Return (X, Y) of the center of cell containing provided text 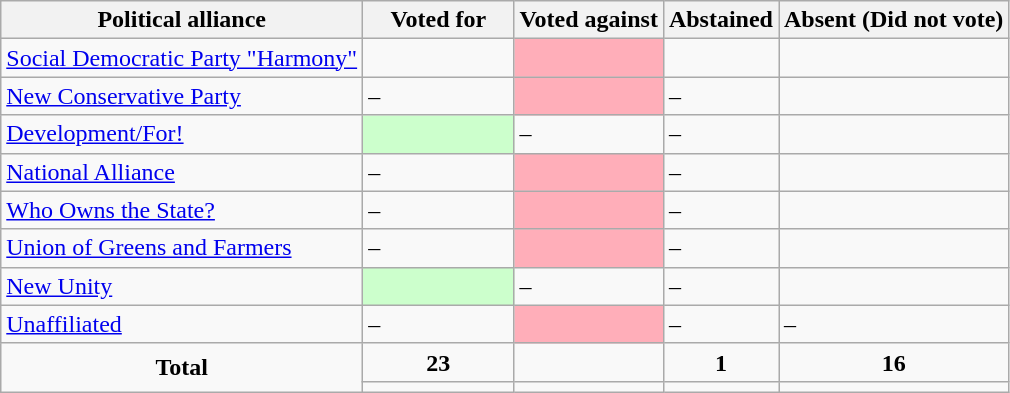
New Conservative Party (182, 96)
Development/For! (182, 134)
Absent (Did not vote) (893, 20)
Union of Greens and Farmers (182, 248)
New Unity (182, 286)
23 (438, 362)
National Alliance (182, 172)
Total (182, 368)
Abstained (720, 20)
16 (893, 362)
Voted for (438, 20)
Political alliance (182, 20)
1 (720, 362)
Social Democratic Party "Harmony" (182, 58)
Voted against (589, 20)
Unaffiliated (182, 324)
Who Owns the State? (182, 210)
